Provide the (x, y) coordinate of the cell's center where the given text is located.  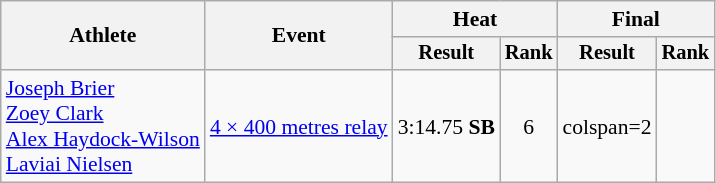
4 × 400 metres relay (299, 126)
colspan=2 (606, 126)
6 (529, 126)
Heat (476, 19)
Joseph BrierZoey ClarkAlex Haydock-WilsonLaviai Nielsen (103, 126)
Final (636, 19)
3:14.75 SB (446, 126)
Athlete (103, 36)
Event (299, 36)
